Capture the cell that displays the provided text and extract its (X, Y) central coordinate. 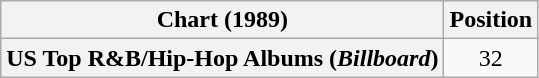
US Top R&B/Hip-Hop Albums (Billboard) (222, 58)
Chart (1989) (222, 20)
32 (491, 58)
Position (491, 20)
